Search for the cell housing the specified text and yield its [X, Y] center coordinate. 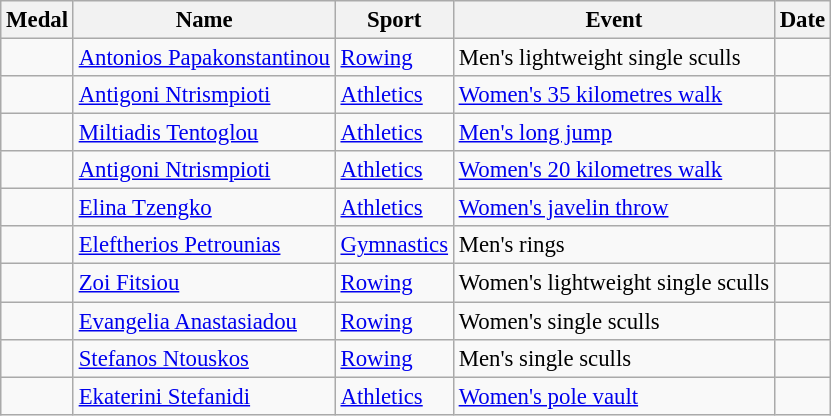
Women's single sculls [614, 321]
Name [204, 20]
Eleftherios Petrounias [204, 245]
Date [802, 20]
Women's lightweight single sculls [614, 283]
Men's rings [614, 245]
Ekaterini Stefanidi [204, 396]
Men's single sculls [614, 358]
Miltiadis Tentoglou [204, 133]
Women's 35 kilometres walk [614, 95]
Women's pole vault [614, 396]
Medal [38, 20]
Men's lightweight single sculls [614, 58]
Stefanos Ntouskos [204, 358]
Women's 20 kilometres walk [614, 170]
Men's long jump [614, 133]
Antonios Papakonstantinou [204, 58]
Zoi Fitsiou [204, 283]
Elina Tzengko [204, 208]
Gymnastics [394, 245]
Evangelia Anastasiadou [204, 321]
Event [614, 20]
Women's javelin throw [614, 208]
Sport [394, 20]
